Extract the [X, Y] coordinate from the center of the cell holding the provided text.  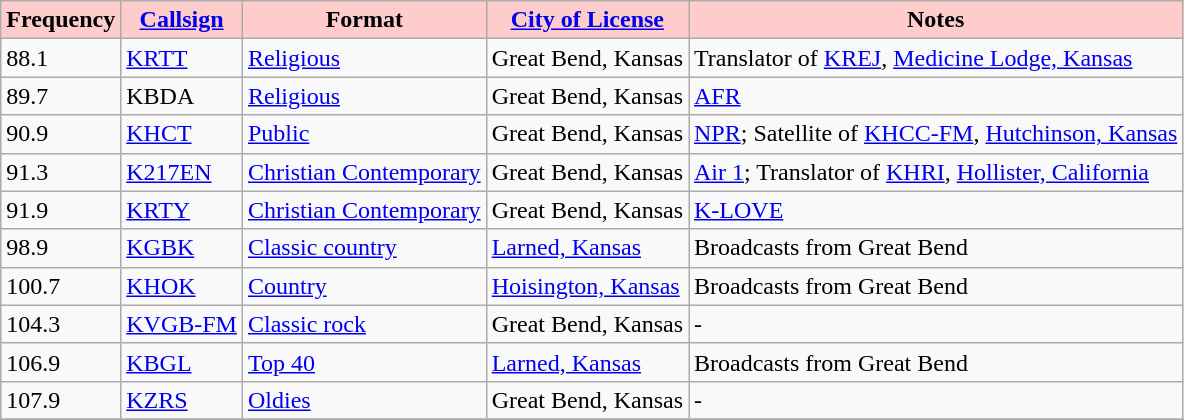
K217EN [182, 172]
Callsign [182, 20]
AFR [935, 96]
Country [364, 286]
Frequency [61, 20]
KVGB-FM [182, 324]
Oldies [364, 400]
100.7 [61, 286]
90.9 [61, 134]
KGBK [182, 248]
104.3 [61, 324]
Top 40 [364, 362]
KHCT [182, 134]
Classic rock [364, 324]
KRTT [182, 58]
Air 1; Translator of KHRI, Hollister, California [935, 172]
91.9 [61, 210]
107.9 [61, 400]
91.3 [61, 172]
Hoisington, Kansas [587, 286]
106.9 [61, 362]
City of License [587, 20]
89.7 [61, 96]
98.9 [61, 248]
KBGL [182, 362]
Public [364, 134]
KBDA [182, 96]
K-LOVE [935, 210]
KRTY [182, 210]
Classic country [364, 248]
Translator of KREJ, Medicine Lodge, Kansas [935, 58]
KHOK [182, 286]
Notes [935, 20]
KZRS [182, 400]
Format [364, 20]
88.1 [61, 58]
NPR; Satellite of KHCC-FM, Hutchinson, Kansas [935, 134]
